Scan for the cell matching the given text and deliver its [X, Y] coordinate at center. 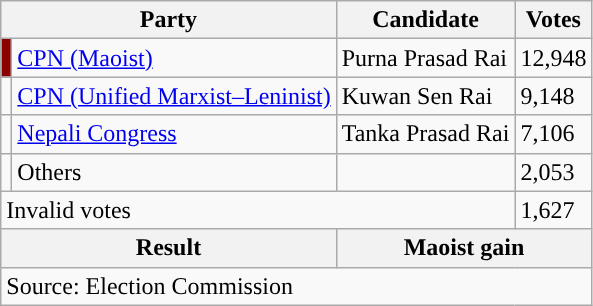
Result [168, 248]
Purna Prasad Rai [426, 58]
Candidate [426, 20]
2,053 [554, 172]
Tanka Prasad Rai [426, 134]
Maoist gain [464, 248]
Kuwan Sen Rai [426, 96]
Invalid votes [258, 210]
CPN (Unified Marxist–Leninist) [174, 96]
1,627 [554, 210]
9,148 [554, 96]
Votes [554, 20]
Source: Election Commission [296, 286]
7,106 [554, 134]
CPN (Maoist) [174, 58]
Nepali Congress [174, 134]
Others [174, 172]
12,948 [554, 58]
Party [168, 20]
